Locate the cell with the specified text and output its [X, Y] center coordinate. 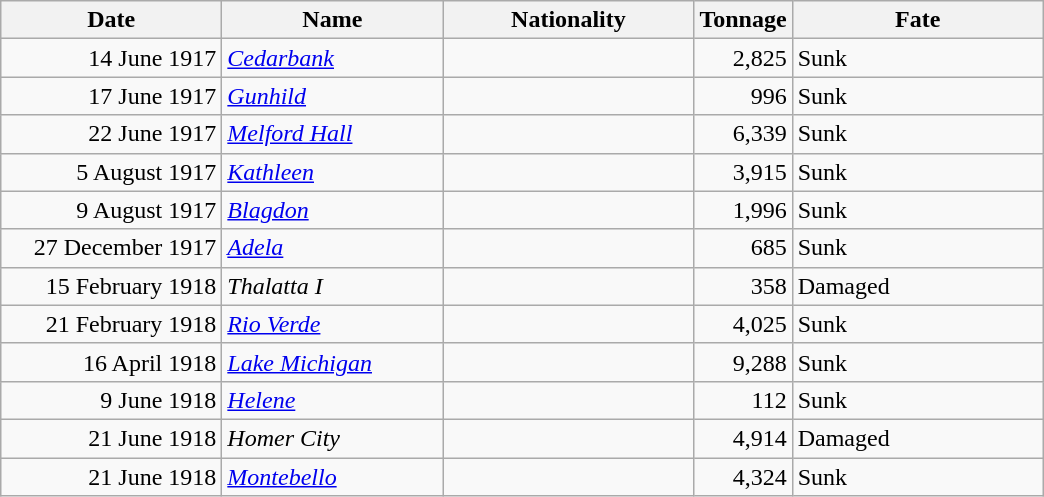
21 February 1918 [112, 324]
9 August 1917 [112, 210]
Rio Verde [332, 324]
6,339 [743, 134]
685 [743, 248]
358 [743, 286]
Cedarbank [332, 58]
27 December 1917 [112, 248]
Gunhild [332, 96]
Adela [332, 248]
4,324 [743, 477]
Kathleen [332, 172]
112 [743, 400]
Blagdon [332, 210]
Tonnage [743, 20]
15 February 1918 [112, 286]
9,288 [743, 362]
1,996 [743, 210]
17 June 1917 [112, 96]
14 June 1917 [112, 58]
Lake Michigan [332, 362]
Homer City [332, 438]
Nationality [568, 20]
5 August 1917 [112, 172]
Melford Hall [332, 134]
Fate [918, 20]
Helene [332, 400]
3,915 [743, 172]
9 June 1918 [112, 400]
4,025 [743, 324]
16 April 1918 [112, 362]
Name [332, 20]
Montebello [332, 477]
4,914 [743, 438]
Thalatta I [332, 286]
22 June 1917 [112, 134]
Date [112, 20]
996 [743, 96]
2,825 [743, 58]
